Return the [X, Y] coordinate for the center point of the cell that contains the specified text.  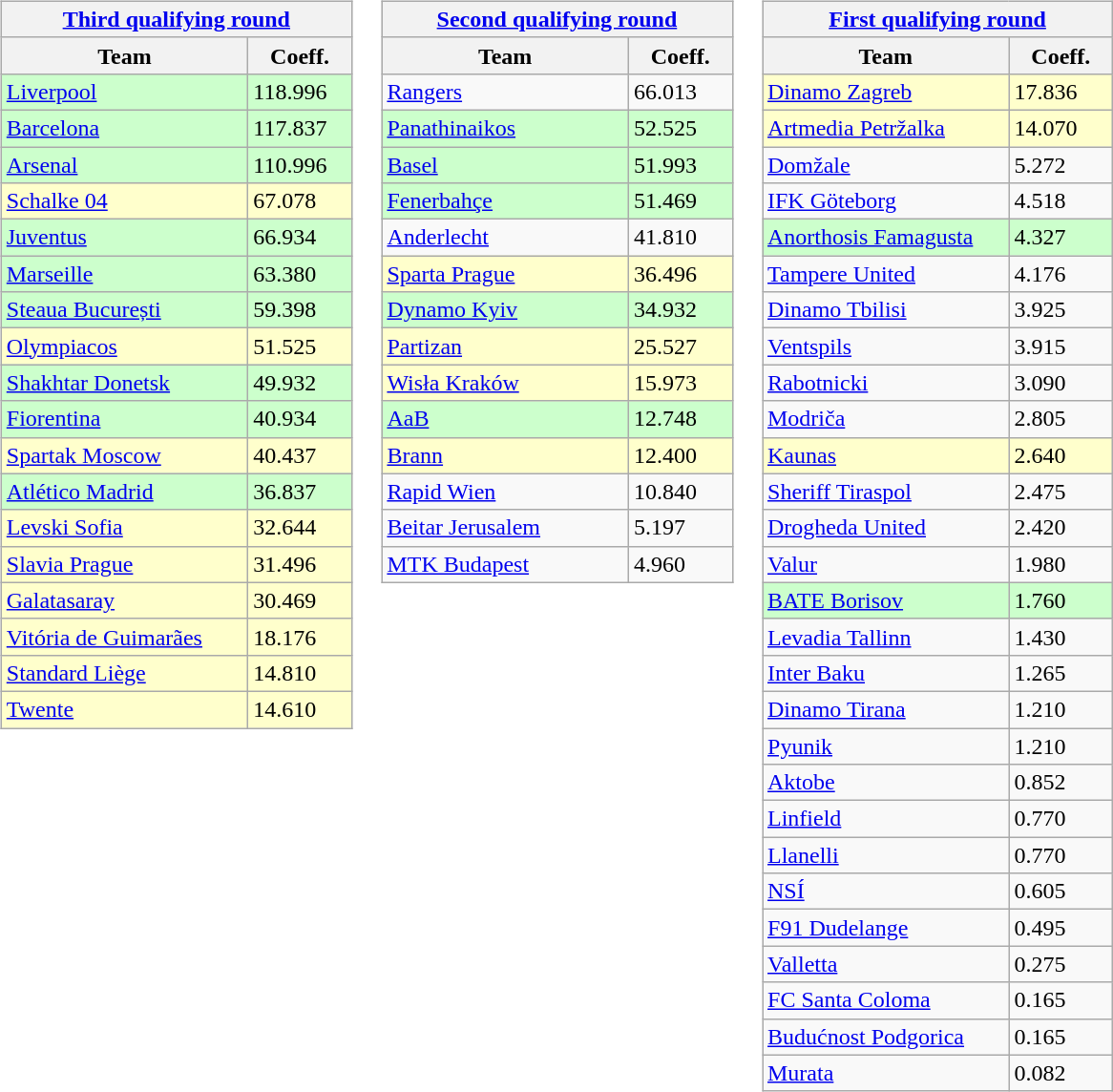
Panathinaikos [506, 128]
Wisła Kraków [506, 383]
Liverpool [124, 92]
0.082 [1061, 1073]
40.437 [300, 455]
40.934 [300, 419]
32.644 [300, 528]
Barcelona [124, 128]
Levski Sofia [124, 528]
31.496 [300, 564]
Dinamo Tbilisi [886, 310]
Anderlecht [506, 238]
F91 Dudelange [886, 928]
34.932 [680, 310]
FC Santa Coloma [886, 1000]
Schalke 04 [124, 201]
Third qualifying round [176, 19]
Vitória de Guimarães [124, 637]
4.518 [1061, 201]
Spartak Moscow [124, 455]
Marseille [124, 274]
Levadia Tallinn [886, 637]
14.610 [300, 709]
Linfield [886, 819]
14.810 [300, 673]
Fenerbahçe [506, 201]
1.265 [1061, 673]
3.925 [1061, 310]
14.070 [1061, 128]
4.960 [680, 564]
63.380 [300, 274]
0.275 [1061, 964]
Second qualifying round [557, 19]
Kaunas [886, 455]
18.176 [300, 637]
BATE Borisov [886, 600]
Shakhtar Donetsk [124, 383]
12.748 [680, 419]
67.078 [300, 201]
3.090 [1061, 383]
Budućnost Podgorica [886, 1037]
Galatasaray [124, 600]
Steaua București [124, 310]
2.805 [1061, 419]
Basel [506, 165]
Llanelli [886, 855]
Sheriff Tiraspol [886, 492]
Inter Baku [886, 673]
Rabotnicki [886, 383]
52.525 [680, 128]
Dinamo Tirana [886, 709]
Artmedia Petržalka [886, 128]
Murata [886, 1073]
Twente [124, 709]
Pyunik [886, 745]
2.475 [1061, 492]
Dinamo Zagreb [886, 92]
1.980 [1061, 564]
4.327 [1061, 238]
Anorthosis Famagusta [886, 238]
66.013 [680, 92]
1.760 [1061, 600]
51.993 [680, 165]
2.640 [1061, 455]
Sparta Prague [506, 274]
1.430 [1061, 637]
Partizan [506, 346]
AaB [506, 419]
17.836 [1061, 92]
30.469 [300, 600]
Slavia Prague [124, 564]
4.176 [1061, 274]
15.973 [680, 383]
25.527 [680, 346]
Drogheda United [886, 528]
IFK Göteborg [886, 201]
10.840 [680, 492]
0.852 [1061, 783]
2.420 [1061, 528]
Dynamo Kyiv [506, 310]
66.934 [300, 238]
3.915 [1061, 346]
5.272 [1061, 165]
Tampere United [886, 274]
Juventus [124, 238]
Modriča [886, 419]
Aktobe [886, 783]
Rapid Wien [506, 492]
36.496 [680, 274]
Domžale [886, 165]
Arsenal [124, 165]
118.996 [300, 92]
Valur [886, 564]
Rangers [506, 92]
110.996 [300, 165]
Valletta [886, 964]
MTK Budapest [506, 564]
51.525 [300, 346]
49.932 [300, 383]
Fiorentina [124, 419]
51.469 [680, 201]
Atlético Madrid [124, 492]
0.495 [1061, 928]
Beitar Jerusalem [506, 528]
First qualifying round [937, 19]
Olympiacos [124, 346]
59.398 [300, 310]
36.837 [300, 492]
12.400 [680, 455]
Ventspils [886, 346]
5.197 [680, 528]
0.605 [1061, 892]
117.837 [300, 128]
Standard Liège [124, 673]
41.810 [680, 238]
NSÍ [886, 892]
Brann [506, 455]
